Return the [x, y] coordinate for the center point of the cell that contains the specified text.  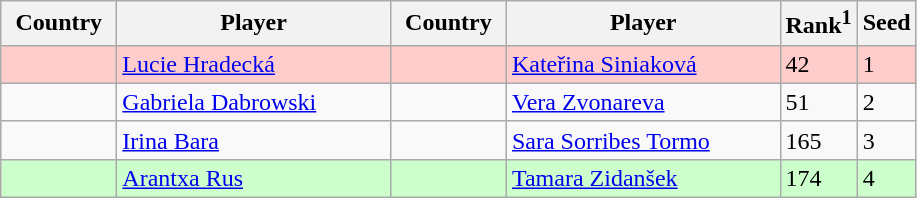
51 [818, 102]
2 [886, 102]
Rank1 [818, 24]
3 [886, 140]
165 [818, 140]
Seed [886, 24]
42 [818, 64]
Vera Zvonareva [643, 102]
Arantxa Rus [254, 178]
Sara Sorribes Tormo [643, 140]
Gabriela Dabrowski [254, 102]
174 [818, 178]
Kateřina Siniaková [643, 64]
Irina Bara [254, 140]
1 [886, 64]
4 [886, 178]
Lucie Hradecká [254, 64]
Tamara Zidanšek [643, 178]
